Locate the cell with the specified text and output its (X, Y) center coordinate. 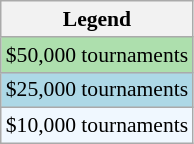
$10,000 tournaments (97, 126)
Legend (97, 19)
$25,000 tournaments (97, 90)
$50,000 tournaments (97, 55)
